Pinpoint the cell where the given text exists, returning its (X, Y) midpoint coordinate. 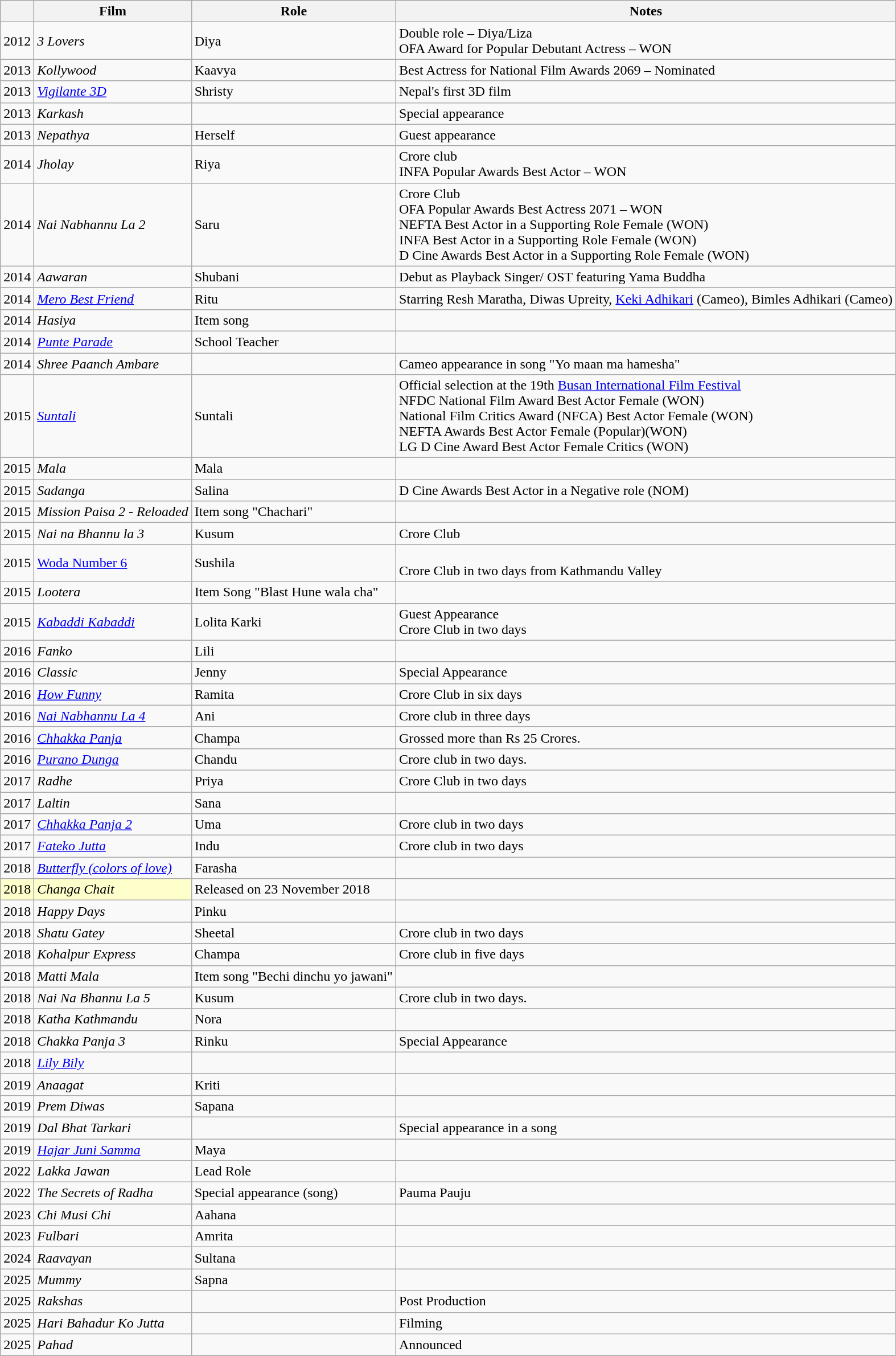
Mission Paisa 2 - Reloaded (113, 512)
Fulbari (113, 1236)
Chhakka Panja 2 (113, 825)
Kabaddi Kabaddi (113, 622)
Crore club in three days (646, 716)
Ramita (294, 694)
Film (113, 11)
2012 (17, 41)
Shatu Gatey (113, 933)
Classic (113, 673)
Post Production (646, 1301)
Uma (294, 825)
Lili (294, 651)
Lakka Jawan (113, 1171)
Special appearance (646, 113)
Crore Club (646, 534)
Hasiya (113, 320)
Lead Role (294, 1171)
Katha Kathmandu (113, 1019)
Salina (294, 490)
Kriti (294, 1084)
Ani (294, 716)
Chi Musi Chi (113, 1215)
Hari Bahadur Ko Jutta (113, 1323)
Pahad (113, 1345)
Pinku (294, 911)
Best Actress for National Film Awards 2069 – Nominated (646, 70)
School Teacher (294, 342)
3 Lovers (113, 41)
Diya (294, 41)
Mero Best Friend (113, 298)
Saru (294, 224)
Lily Bily (113, 1063)
Ritu (294, 298)
Guest appearance (646, 135)
Starring Resh Maratha, Diwas Upreity, Keki Adhikari (Cameo), Bimles Adhikari (Cameo) (646, 298)
Purano Dunga (113, 759)
Chakka Panja 3 (113, 1041)
Anaagat (113, 1084)
Filming (646, 1323)
The Secrets of Radha (113, 1193)
Sadanga (113, 490)
Aawaran (113, 277)
Lootera (113, 592)
Raavayan (113, 1258)
Happy Days (113, 911)
Sultana (294, 1258)
Crore club INFA Popular Awards Best Actor – WON (646, 164)
Role (294, 11)
Matti Mala (113, 976)
Crore Club in six days (646, 694)
How Funny (113, 694)
Dal Bhat Tarkari (113, 1128)
Priya (294, 781)
Cameo appearance in song "Yo maan ma hamesha" (646, 364)
2024 (17, 1258)
Item song (294, 320)
Special appearance in a song (646, 1128)
Released on 23 November 2018 (294, 890)
Chhakka Panja (113, 738)
Laltin (113, 802)
Rakshas (113, 1301)
Nai Nabhannu La 2 (113, 224)
Shree Paanch Ambare (113, 364)
Herself (294, 135)
Shubani (294, 277)
Announced (646, 1345)
Sushila (294, 563)
Radhe (113, 781)
Butterfly (colors of love) (113, 868)
Nai Na Bhannu La 5 (113, 998)
Amrita (294, 1236)
Maya (294, 1150)
Crore club in five days (646, 954)
Mummy (113, 1280)
Double role – Diya/Liza OFA Award for Popular Debutant Actress – WON (646, 41)
Sheetal (294, 933)
Grossed more than Rs 25 Crores. (646, 738)
Sapna (294, 1280)
Farasha (294, 868)
Kohalpur Express (113, 954)
Fanko (113, 651)
Woda Number 6 (113, 563)
Shristy (294, 92)
Chandu (294, 759)
Sapana (294, 1106)
Hajar Juni Samma (113, 1150)
D Cine Awards Best Actor in a Negative role (NOM) (646, 490)
Nepathya (113, 135)
Nai Nabhannu La 4 (113, 716)
Karkash (113, 113)
Aahana (294, 1215)
Riya (294, 164)
Punte Parade (113, 342)
Nepal's first 3D film (646, 92)
Rinku (294, 1041)
Item Song "Blast Hune wala cha" (294, 592)
Vigilante 3D (113, 92)
Pauma Pauju (646, 1193)
Nai na Bhannu la 3 (113, 534)
Item song "Bechi dinchu yo jawani" (294, 976)
Special appearance (song) (294, 1193)
Fateko Jutta (113, 846)
Jholay (113, 164)
Item song "Chachari" (294, 512)
Sana (294, 802)
Lolita Karki (294, 622)
Crore Club in two days (646, 781)
Prem Diwas (113, 1106)
Crore Club in two days from Kathmandu Valley (646, 563)
Nora (294, 1019)
Notes (646, 11)
Debut as Playback Singer/ OST featuring Yama Buddha (646, 277)
Guest Appearance Crore Club in two days (646, 622)
Changa Chait (113, 890)
Jenny (294, 673)
Kollywood (113, 70)
Kaavya (294, 70)
Indu (294, 846)
